Search for the cell housing the specified text and yield its (x, y) center coordinate. 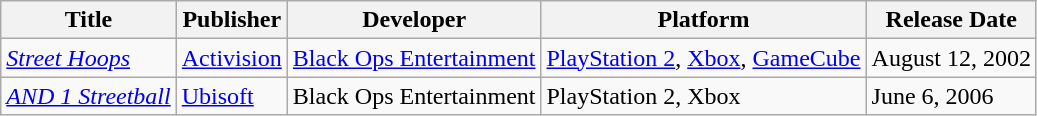
AND 1 Streetball (89, 96)
PlayStation 2, Xbox, GameCube (704, 58)
Ubisoft (232, 96)
Title (89, 20)
Publisher (232, 20)
Release Date (951, 20)
Activision (232, 58)
Street Hoops (89, 58)
Platform (704, 20)
PlayStation 2, Xbox (704, 96)
August 12, 2002 (951, 58)
Developer (414, 20)
June 6, 2006 (951, 96)
